Scan for the cell matching the given text and deliver its (x, y) coordinate at center. 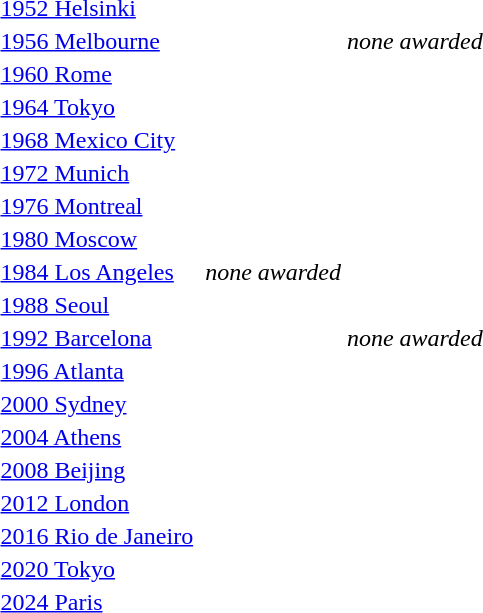
none awarded (274, 272)
